From the cell containing the given text, extract its center point as [X, Y] coordinate. 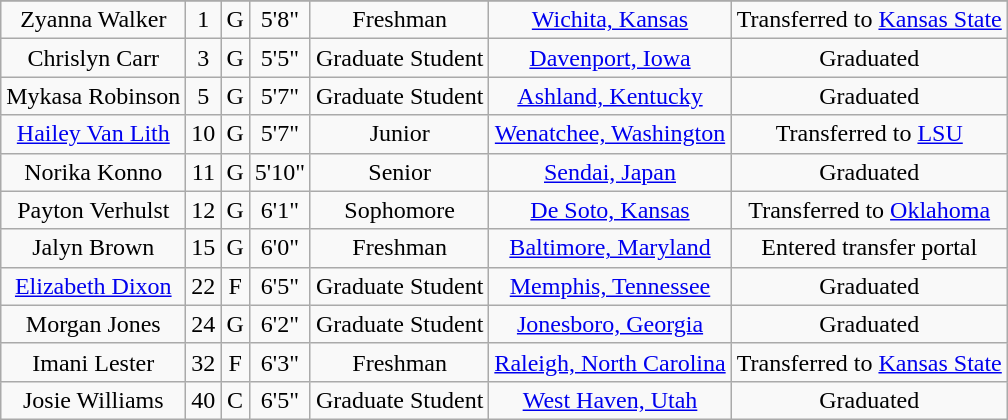
De Soto, Kansas [610, 210]
Sophomore [399, 210]
Jonesboro, Georgia [610, 324]
Transferred to LSU [869, 134]
1 [204, 20]
Senior [399, 172]
Hailey Van Lith [94, 134]
Mykasa Robinson [94, 96]
Norika Konno [94, 172]
Davenport, Iowa [610, 58]
Imani Lester [94, 362]
Jalyn Brown [94, 248]
6'2" [280, 324]
Josie Williams [94, 400]
Memphis, Tennessee [610, 286]
6'0" [280, 248]
5'5" [280, 58]
5'10" [280, 172]
Sendai, Japan [610, 172]
24 [204, 324]
Ashland, Kentucky [610, 96]
C [235, 400]
11 [204, 172]
Morgan Jones [94, 324]
Chrislyn Carr [94, 58]
West Haven, Utah [610, 400]
Junior [399, 134]
Transferred to Oklahoma [869, 210]
12 [204, 210]
15 [204, 248]
Elizabeth Dixon [94, 286]
Wenatchee, Washington [610, 134]
Baltimore, Maryland [610, 248]
40 [204, 400]
32 [204, 362]
Zyanna Walker [94, 20]
5 [204, 96]
5'8" [280, 20]
Entered transfer portal [869, 248]
Payton Verhulst [94, 210]
10 [204, 134]
3 [204, 58]
Raleigh, North Carolina [610, 362]
22 [204, 286]
6'1" [280, 210]
6'3" [280, 362]
Wichita, Kansas [610, 20]
